From the cell containing the given text, extract its center point as [x, y] coordinate. 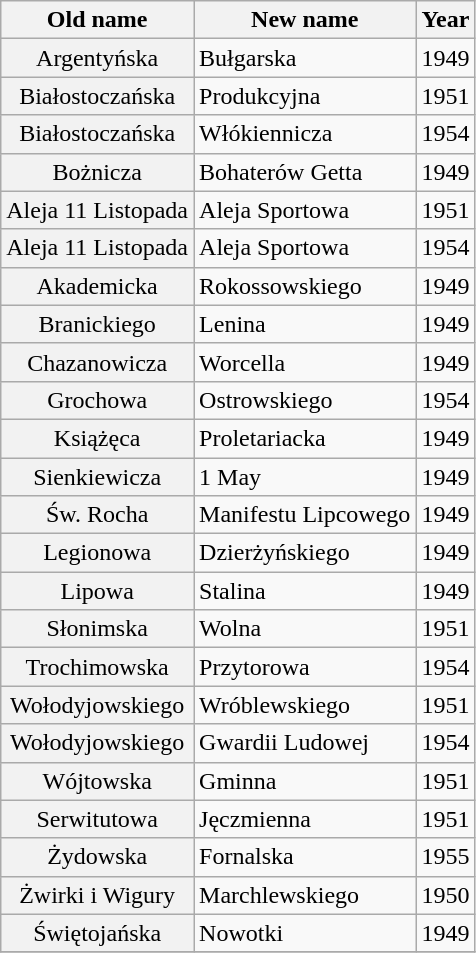
Nowotki [305, 933]
Worcella [305, 362]
1955 [446, 857]
Legionowa [98, 553]
Produkcyjna [305, 96]
Żydowska [98, 857]
Grochowa [98, 400]
Ostrowskiego [305, 400]
Bohaterów Getta [305, 172]
Sienkiewicza [98, 477]
Gwardii Ludowej [305, 743]
Książęca [98, 438]
Lenina [305, 324]
Argentyńska [98, 58]
Manifestu Lipcowego [305, 515]
Stalina [305, 591]
Wolna [305, 629]
Branickiego [98, 324]
Gminna [305, 781]
Przytorowa [305, 667]
1950 [446, 895]
Old name [98, 20]
Słonimska [98, 629]
Wójtowska [98, 781]
Świętojańska [98, 933]
Jęczmienna [305, 819]
Bułgarska [305, 58]
1 May [305, 477]
Św. Rocha [98, 515]
Rokossowskiego [305, 286]
Trochimowska [98, 667]
Bożnicza [98, 172]
Żwirki i Wigury [98, 895]
Serwitutowa [98, 819]
Year [446, 20]
Wróblewskiego [305, 705]
Lipowa [98, 591]
Chazanowicza [98, 362]
Dzierżyńskiego [305, 553]
Marchlewskiego [305, 895]
Proletariacka [305, 438]
Fornalska [305, 857]
Włókiennicza [305, 134]
Akademicka [98, 286]
New name [305, 20]
